Search for the cell housing the specified text and yield its [x, y] center coordinate. 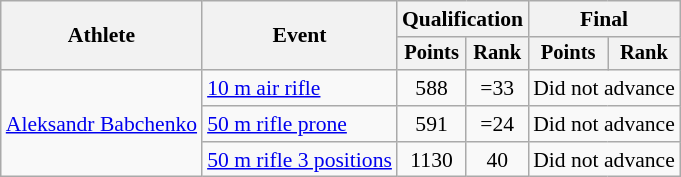
50 m rifle prone [300, 124]
=33 [497, 88]
Aleksandr Babchenko [102, 124]
Athlete [102, 36]
Qualification [462, 19]
10 m air rifle [300, 88]
Final [604, 19]
591 [432, 124]
588 [432, 88]
Event [300, 36]
=24 [497, 124]
